Pinpoint the cell where the given text exists, returning its [X, Y] midpoint coordinate. 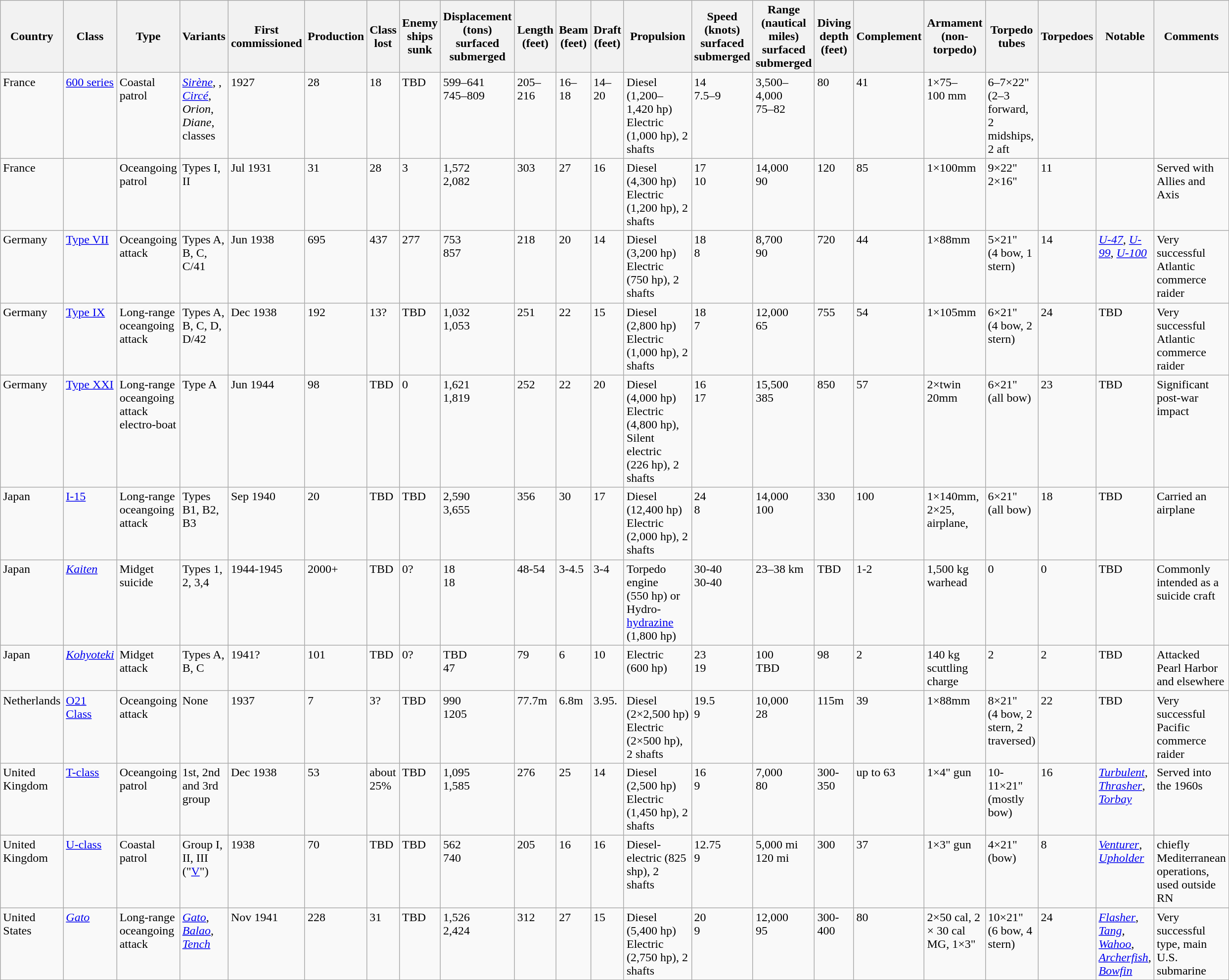
356 [535, 523]
850 [834, 431]
1937 [266, 727]
1927 [266, 116]
187 [722, 339]
10 [607, 668]
1,500 kg warhead [955, 603]
312 [535, 943]
3,500–4,00075–82 [783, 116]
41 [889, 116]
1,5262,424 [478, 943]
303 [535, 194]
Diesel (12,400 hp) Electric (2,000 hp), 2 shafts [658, 523]
753857 [478, 267]
Type IX [90, 339]
16–18 [574, 116]
Long-range oceangoing attack electro-boat [148, 431]
Diesel (3,200 hp) Electric (750 hp), 2 shafts [658, 267]
Type VII [90, 267]
Diesel (5,400 hp) Electric (2,750 hp), 2 shafts [658, 943]
720 [834, 267]
251 [535, 339]
Type A [204, 431]
Torpedo tubes [1012, 37]
37 [889, 871]
10,00028 [783, 727]
300-350 [834, 799]
1,5722,082 [478, 194]
1818 [478, 603]
1st, 2nd and 3rd group [204, 799]
2×50 cal, 2 × 30 cal MG, 1×3" [955, 943]
Flasher, Tang, Wahoo, Archerfish, Bowfin [1125, 943]
12.759 [722, 871]
17 [607, 523]
Armament(non-torpedo) [955, 37]
8×21" (4 bow, 2 stern, 2 traversed) [1012, 727]
6×21" (4 bow, 2 stern) [1012, 339]
Midget attack [148, 668]
Length (feet) [535, 37]
Types A, B, C [204, 668]
188 [722, 267]
277 [419, 267]
1941? [266, 668]
5×21" (4 bow, 1 stern) [1012, 267]
11 [1067, 194]
169 [722, 799]
140 kg scuttling charge [955, 668]
Nov 1941 [266, 943]
Significant post-war impact [1191, 431]
Beam (feet) [574, 37]
chiefly Mediterranean operations, used outside RN [1191, 871]
228 [335, 943]
up to 63 [889, 799]
562740 [478, 871]
30 [574, 523]
Notable [1125, 37]
Diesel (4,000 hp) Electric (4,800 hp), Silent electric (226 hp), 2 shafts [658, 431]
Gato, Balao, Tench [204, 943]
330 [834, 523]
192 [335, 339]
1,0951,585 [478, 799]
300 [834, 871]
Midget suicide [148, 603]
54 [889, 339]
3-4.5 [574, 603]
209 [722, 943]
205 [535, 871]
13? [383, 339]
TBD47 [478, 668]
Range (nautical miles)surfacedsubmerged [783, 37]
695 [335, 267]
1944-1945 [266, 603]
2319 [722, 668]
14–20 [607, 116]
Netherlands [32, 727]
1×3" gun [955, 871]
Displacement (tons)surfacedsubmerged [478, 37]
100 [889, 523]
25 [574, 799]
Complement [889, 37]
3 [419, 194]
14,000100 [783, 523]
6 [574, 668]
3-4 [607, 603]
1×75–100 mm [955, 116]
12,00065 [783, 339]
1938 [266, 871]
Very successful Pacific commerce raider [1191, 727]
Types I, II [204, 194]
115m [834, 727]
218 [535, 267]
2000+ [335, 603]
Types 1, 2, 3,4 [204, 603]
10×21" (6 bow, 4 stern) [1012, 943]
Type XXI [90, 431]
Types A, B, C, D, D/42 [204, 339]
None [204, 727]
U-class [90, 871]
Diesel (1,200–1,420 hp) Electric (1,000 hp), 2 shafts [658, 116]
101 [335, 668]
Commonly intended as a suicide craft [1191, 603]
600 series [90, 116]
Torpedoes [1067, 37]
Type [148, 37]
Jun 1938 [266, 267]
Carried an airplane [1191, 523]
77.7m [535, 727]
Types A, B, C, C/41 [204, 267]
1,6211,819 [478, 431]
1×4" gun [955, 799]
6–7×22"(2–3 forward, 2 midships, 2 aft [1012, 116]
1×105mm [955, 339]
Group I, II, III ("V") [204, 871]
United States [32, 943]
100TBD [783, 668]
Diesel-electric (825 shp), 2 shafts [658, 871]
2×twin 20mm [955, 431]
8,70090 [783, 267]
147.5–9 [722, 116]
44 [889, 267]
276 [535, 799]
Diesel (2×2,500 hp) Electric (2×500 hp), 2 shafts [658, 727]
9901205 [478, 727]
57 [889, 431]
Electric (600 hp) [658, 668]
205–216 [535, 116]
85 [889, 194]
Production [335, 37]
Sirène, , Circé, Orion, Diane, classes [204, 116]
Types B1, B2, B3 [204, 523]
U-47, U-99, U-100 [1125, 267]
1710 [722, 194]
6.8m [574, 727]
Draft (feet) [607, 37]
Variants [204, 37]
1,0321,053 [478, 339]
12,00095 [783, 943]
2,5903,655 [478, 523]
14,00090 [783, 194]
3.95. [607, 727]
Served with Allies and Axis [1191, 194]
1×140mm, 2×25, airplane, [955, 523]
755 [834, 339]
Gato [90, 943]
Attacked Pearl Harbor and elsewhere [1191, 668]
39 [889, 727]
1617 [722, 431]
Torpedo engine (550 hp) or Hydro-hydrazine (1,800 hp) [658, 603]
437 [383, 267]
Country [32, 37]
about 25% [383, 799]
Enemy ships sunk [419, 37]
Comments [1191, 37]
19.59 [722, 727]
Propulsion [658, 37]
Jul 1931 [266, 194]
Kaiten [90, 603]
599–641745–809 [478, 116]
Class [90, 37]
Diesel (2,800 hp) Electric (1,000 hp), 2 shafts [658, 339]
Kohyoteki [90, 668]
Class lost [383, 37]
23–38 km [783, 603]
I-15 [90, 523]
Speed (knots)surfacedsubmerged [722, 37]
7 [335, 727]
5,000 mi120 mi [783, 871]
10-11×21"(mostly bow) [1012, 799]
15,500385 [783, 431]
23 [1067, 431]
53 [335, 799]
120 [834, 194]
9×22"2×16" [1012, 194]
8 [1067, 871]
252 [535, 431]
Diesel (4,300 hp) Electric (1,200 hp), 2 shafts [658, 194]
30-4030-40 [722, 603]
Diving depth (feet) [834, 37]
Sep 1940 [266, 523]
1-2 [889, 603]
79 [535, 668]
Turbulent, Thrasher, Torbay [1125, 799]
Venturer, Upholder [1125, 871]
7,00080 [783, 799]
T-class [90, 799]
300-400 [834, 943]
48-54 [535, 603]
3? [383, 727]
248 [722, 523]
First commissioned [266, 37]
Jun 1944 [266, 431]
O21 Class [90, 727]
70 [335, 871]
1×100mm [955, 194]
4×21"(bow) [1012, 871]
Served into the 1960s [1191, 799]
Diesel (2,500 hp) Electric (1,450 hp), 2 shafts [658, 799]
Very successful type, main U.S. submarine [1191, 943]
